Search for the cell housing the specified text and yield its [X, Y] center coordinate. 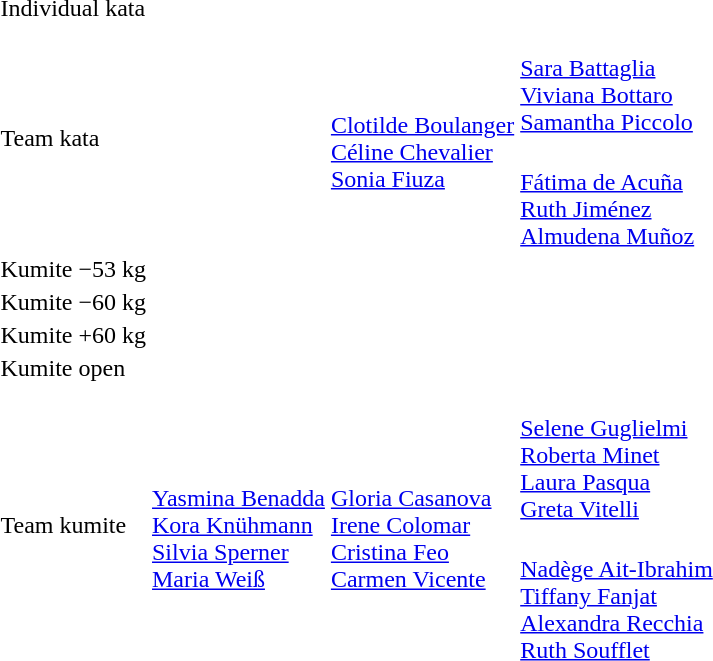
Clotilde BoulangerCéline ChevalierSonia Fiuza [422, 138]
